Identify which cell holds the provided text, then report its (x, y) central coordinate. 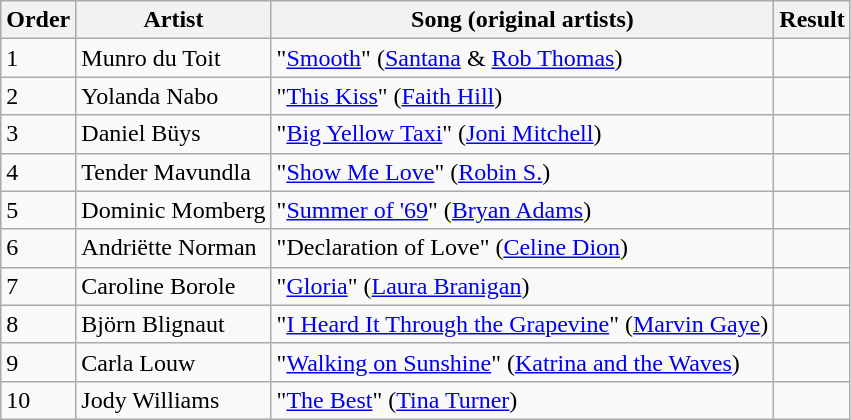
Munro du Toit (174, 58)
Björn Blignaut (174, 324)
Caroline Borole (174, 286)
Carla Louw (174, 362)
"Big Yellow Taxi" (Joni Mitchell) (522, 134)
Result (812, 20)
"Summer of '69" (Bryan Adams) (522, 210)
Yolanda Nabo (174, 96)
Tender Mavundla (174, 172)
Dominic Momberg (174, 210)
3 (38, 134)
Daniel Büys (174, 134)
"Gloria" (Laura Branigan) (522, 286)
"Declaration of Love" (Celine Dion) (522, 248)
"I Heard It Through the Grapevine" (Marvin Gaye) (522, 324)
"This Kiss" (Faith Hill) (522, 96)
7 (38, 286)
8 (38, 324)
6 (38, 248)
4 (38, 172)
Andriëtte Norman (174, 248)
9 (38, 362)
Order (38, 20)
"Walking on Sunshine" (Katrina and the Waves) (522, 362)
10 (38, 400)
"Show Me Love" (Robin S.) (522, 172)
2 (38, 96)
Song (original artists) (522, 20)
Jody Williams (174, 400)
1 (38, 58)
5 (38, 210)
"The Best" (Tina Turner) (522, 400)
Artist (174, 20)
"Smooth" (Santana & Rob Thomas) (522, 58)
